Extract the (x, y) coordinate from the center of the cell holding the provided text.  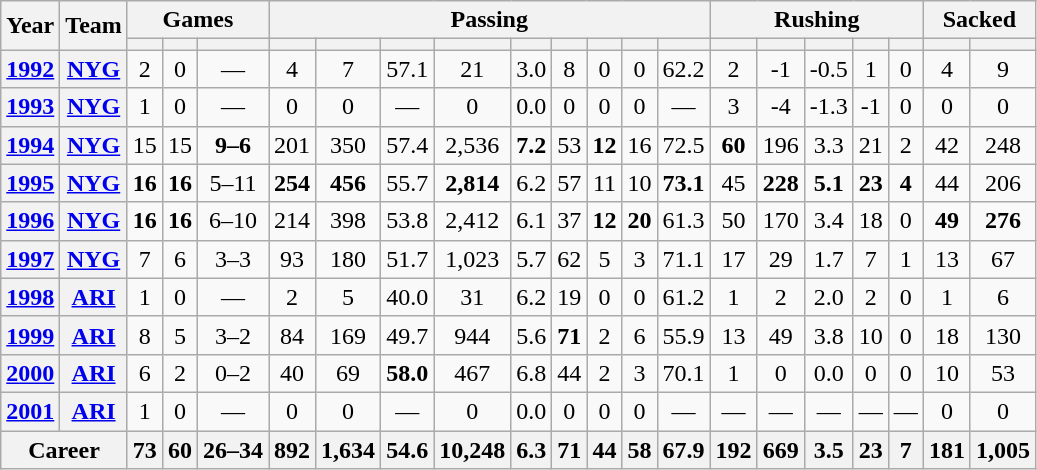
1998 (30, 297)
11 (604, 183)
944 (472, 335)
3–2 (232, 335)
1992 (30, 69)
57 (570, 183)
214 (292, 221)
72.5 (684, 145)
71.1 (684, 259)
181 (946, 449)
5.6 (532, 335)
467 (472, 373)
55.7 (408, 183)
206 (1002, 183)
669 (780, 449)
10,248 (472, 449)
62 (570, 259)
57.4 (408, 145)
3–3 (232, 259)
51.7 (408, 259)
69 (348, 373)
40.0 (408, 297)
3.8 (828, 335)
61.2 (684, 297)
73 (144, 449)
1,634 (348, 449)
1,005 (1002, 449)
67.9 (684, 449)
350 (348, 145)
40 (292, 373)
31 (472, 297)
398 (348, 221)
7.2 (532, 145)
50 (734, 221)
29 (780, 259)
Games (198, 20)
0–2 (232, 373)
-1.3 (828, 107)
67 (1002, 259)
2,536 (472, 145)
49.7 (408, 335)
55.9 (684, 335)
9 (1002, 69)
1994 (30, 145)
42 (946, 145)
70.1 (684, 373)
1995 (30, 183)
Year (30, 26)
37 (570, 221)
1,023 (472, 259)
57.1 (408, 69)
93 (292, 259)
6.3 (532, 449)
Passing (490, 20)
3.3 (828, 145)
-4 (780, 107)
1996 (30, 221)
17 (734, 259)
2000 (30, 373)
3.4 (828, 221)
3.5 (828, 449)
58.0 (408, 373)
9–6 (232, 145)
20 (640, 221)
62.2 (684, 69)
254 (292, 183)
-0.5 (828, 69)
196 (780, 145)
228 (780, 183)
19 (570, 297)
53.8 (408, 221)
456 (348, 183)
Sacked (979, 20)
248 (1002, 145)
130 (1002, 335)
6.1 (532, 221)
Career (64, 449)
1997 (30, 259)
45 (734, 183)
1.7 (828, 259)
6–10 (232, 221)
2001 (30, 411)
276 (1002, 221)
61.3 (684, 221)
201 (292, 145)
84 (292, 335)
2,814 (472, 183)
5.1 (828, 183)
2.0 (828, 297)
1999 (30, 335)
892 (292, 449)
2,412 (472, 221)
170 (780, 221)
73.1 (684, 183)
5–11 (232, 183)
192 (734, 449)
58 (640, 449)
1993 (30, 107)
169 (348, 335)
Team (94, 26)
54.6 (408, 449)
6.8 (532, 373)
Rushing (816, 20)
180 (348, 259)
3.0 (532, 69)
5.7 (532, 259)
26–34 (232, 449)
